For the text-containing cell, return its midpoint in [x, y] coordinate format. 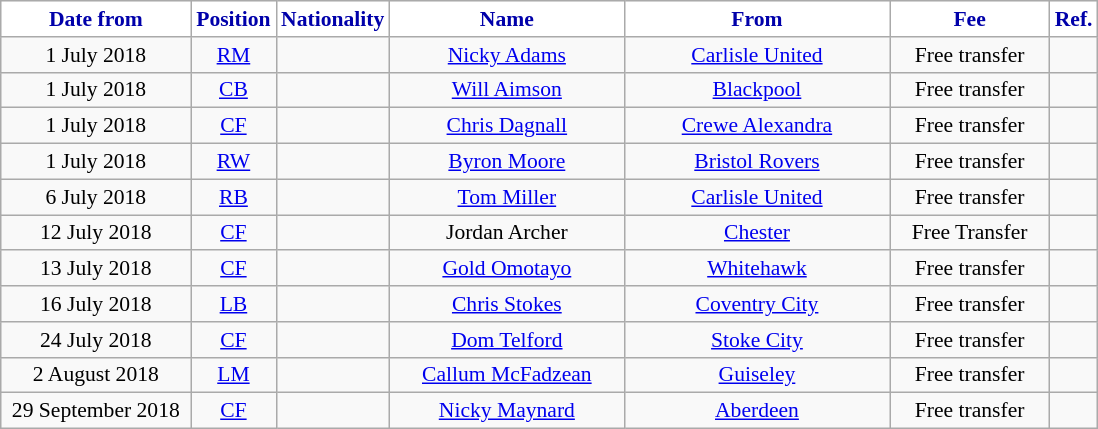
16 July 2018 [96, 304]
LB [234, 304]
Callum McFadzean [506, 375]
2 August 2018 [96, 375]
From [756, 19]
Byron Moore [506, 162]
Position [234, 19]
LM [234, 375]
Fee [970, 19]
Stoke City [756, 340]
Gold Omotayo [506, 269]
Will Aimson [506, 90]
12 July 2018 [96, 233]
Dom Telford [506, 340]
Bristol Rovers [756, 162]
Crewe Alexandra [756, 126]
Jordan Archer [506, 233]
Chester [756, 233]
RM [234, 55]
13 July 2018 [96, 269]
Guiseley [756, 375]
Whitehawk [756, 269]
Nationality [332, 19]
Chris Dagnall [506, 126]
24 July 2018 [96, 340]
Aberdeen [756, 411]
Name [506, 19]
Ref. [1074, 19]
CB [234, 90]
RW [234, 162]
Tom Miller [506, 197]
Free Transfer [970, 233]
Blackpool [756, 90]
29 September 2018 [96, 411]
Nicky Maynard [506, 411]
RB [234, 197]
Coventry City [756, 304]
Nicky Adams [506, 55]
Date from [96, 19]
6 July 2018 [96, 197]
Chris Stokes [506, 304]
